Find where the given text appears and provide that cell's center as (x, y) coordinate. 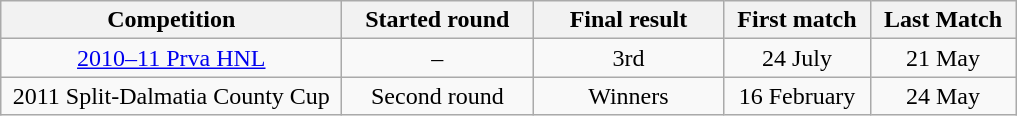
First match (797, 20)
Second round (438, 96)
2010–11 Prva HNL (172, 58)
Started round (438, 20)
3rd (628, 58)
24 July (797, 58)
2011 Split-Dalmatia County Cup (172, 96)
21 May (943, 58)
Last Match (943, 20)
Winners (628, 96)
16 February (797, 96)
24 May (943, 96)
Final result (628, 20)
Competition (172, 20)
– (438, 58)
